Extract the (x, y) coordinate from the center of the cell holding the provided text.  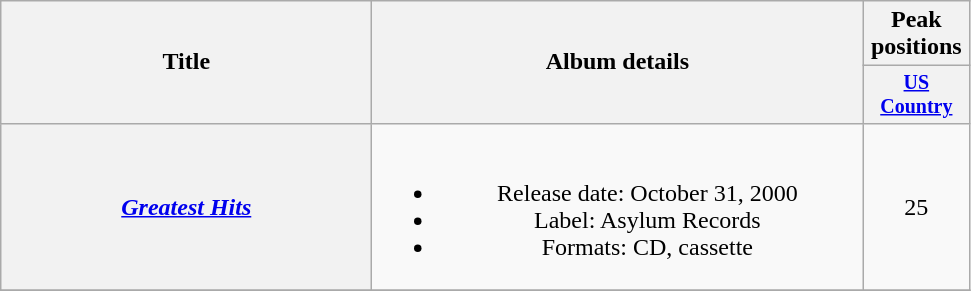
Peak positions (916, 34)
US Country (916, 94)
Release date: October 31, 2000Label: Asylum RecordsFormats: CD, cassette (618, 206)
Album details (618, 62)
Title (186, 62)
Greatest Hits (186, 206)
25 (916, 206)
